From the cell containing the given text, extract its center point as [X, Y] coordinate. 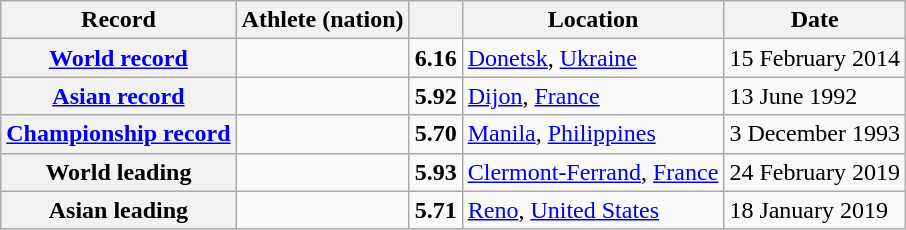
Record [118, 20]
13 June 1992 [815, 96]
15 February 2014 [815, 58]
Reno, United States [593, 210]
Donetsk, Ukraine [593, 58]
Asian leading [118, 210]
Date [815, 20]
5.70 [436, 134]
Manila, Philippines [593, 134]
5.92 [436, 96]
World record [118, 58]
18 January 2019 [815, 210]
Clermont-Ferrand, France [593, 172]
5.93 [436, 172]
Location [593, 20]
3 December 1993 [815, 134]
World leading [118, 172]
Athlete (nation) [322, 20]
Asian record [118, 96]
24 February 2019 [815, 172]
6.16 [436, 58]
Dijon, France [593, 96]
5.71 [436, 210]
Championship record [118, 134]
